Pinpoint the cell where the given text exists, returning its (X, Y) midpoint coordinate. 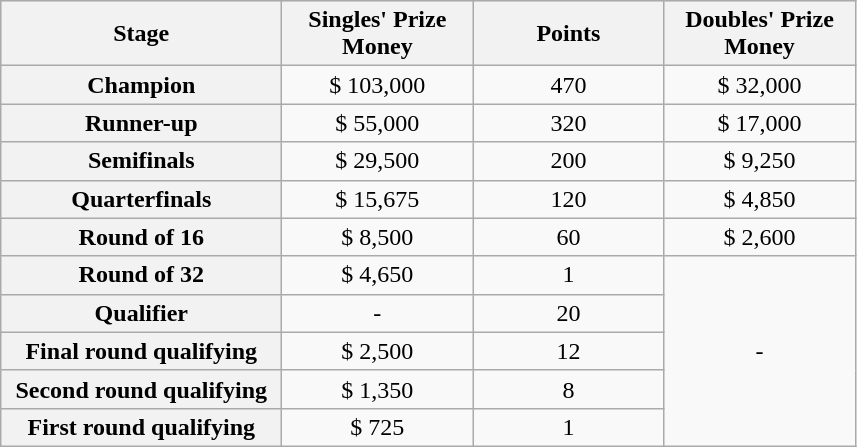
Semifinals (142, 161)
$ 4,650 (378, 275)
470 (568, 85)
320 (568, 123)
Final round qualifying (142, 351)
Quarterfinals (142, 199)
$ 1,350 (378, 389)
200 (568, 161)
$ 2,500 (378, 351)
120 (568, 199)
$ 17,000 (760, 123)
20 (568, 313)
Stage (142, 34)
60 (568, 237)
Points (568, 34)
$ 32,000 (760, 85)
8 (568, 389)
$ 55,000 (378, 123)
Singles' Prize Money (378, 34)
Champion (142, 85)
$ 4,850 (760, 199)
Second round qualifying (142, 389)
Round of 32 (142, 275)
Runner-up (142, 123)
First round qualifying (142, 427)
$ 103,000 (378, 85)
$ 9,250 (760, 161)
$ 8,500 (378, 237)
Doubles' Prize Money (760, 34)
12 (568, 351)
Qualifier (142, 313)
Round of 16 (142, 237)
$ 2,600 (760, 237)
$ 725 (378, 427)
$ 29,500 (378, 161)
$ 15,675 (378, 199)
